From the cell containing the given text, extract its center point as [x, y] coordinate. 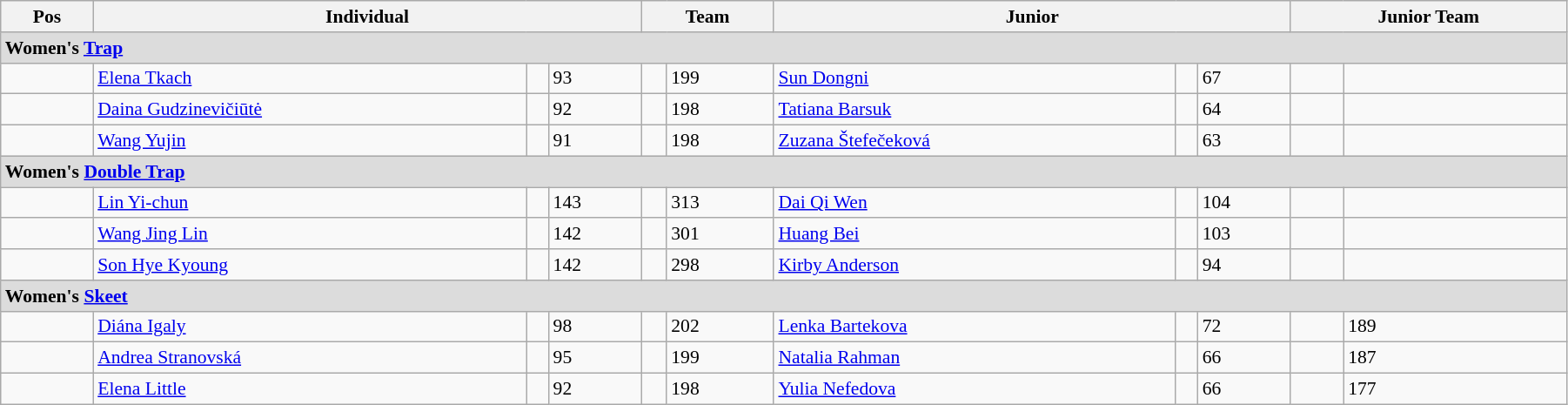
187 [1455, 358]
143 [595, 203]
Junior Team [1429, 17]
95 [595, 358]
64 [1244, 110]
189 [1455, 327]
298 [720, 265]
Natalia Rahman [975, 358]
Huang Bei [975, 234]
Son Hye Kyoung [310, 265]
Women's Skeet [784, 296]
Sun Dongni [975, 78]
177 [1455, 389]
Yulia Nefedova [975, 389]
103 [1244, 234]
98 [595, 327]
Junior [1032, 17]
Individual [367, 17]
Wang Yujin [310, 141]
Elena Tkach [310, 78]
Lenka Bartekova [975, 327]
Women's Trap [784, 48]
63 [1244, 141]
72 [1244, 327]
301 [720, 234]
Elena Little [310, 389]
Lin Yi-chun [310, 203]
Andrea Stranovská [310, 358]
Daina Gudzinevičiūtė [310, 110]
Women's Double Trap [784, 172]
91 [595, 141]
Diána Igaly [310, 327]
Dai Qi Wen [975, 203]
67 [1244, 78]
Team [707, 17]
Pos [47, 17]
202 [720, 327]
104 [1244, 203]
313 [720, 203]
93 [595, 78]
Wang Jing Lin [310, 234]
Tatiana Barsuk [975, 110]
94 [1244, 265]
Kirby Anderson [975, 265]
Zuzana Štefečeková [975, 141]
